Output the [X, Y] coordinate of the center of the cell containing the given text.  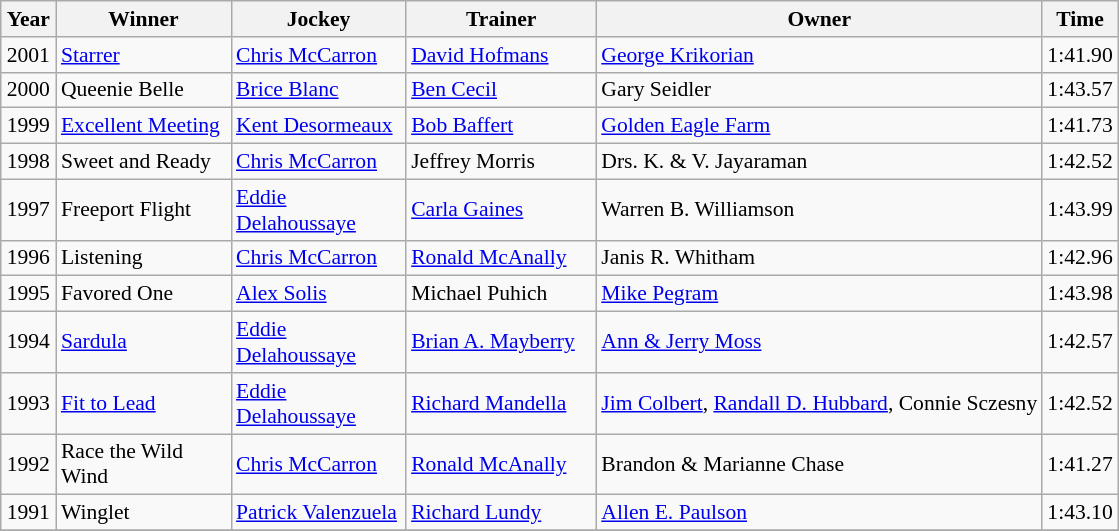
Richard Lundy [501, 513]
Favored One [144, 294]
Excellent Meeting [144, 126]
1994 [28, 342]
George Krikorian [819, 55]
2001 [28, 55]
1:43.57 [1080, 90]
1991 [28, 513]
Ann & Jerry Moss [819, 342]
Owner [819, 19]
Richard Mandella [501, 404]
1996 [28, 258]
1999 [28, 126]
Jockey [318, 19]
Fit to Lead [144, 404]
Winner [144, 19]
1995 [28, 294]
1998 [28, 162]
Trainer [501, 19]
Ben Cecil [501, 90]
Starrer [144, 55]
Race the Wild Wind [144, 464]
Michael Puhich [501, 294]
1:43.10 [1080, 513]
Brice Blanc [318, 90]
Jeffrey Morris [501, 162]
Winglet [144, 513]
David Hofmans [501, 55]
Sweet and Ready [144, 162]
1:43.98 [1080, 294]
Kent Desormeaux [318, 126]
Brian A. Mayberry [501, 342]
Alex Solis [318, 294]
Warren B. Williamson [819, 210]
1:41.73 [1080, 126]
1997 [28, 210]
Listening [144, 258]
Golden Eagle Farm [819, 126]
Jim Colbert, Randall D. Hubbard, Connie Sczesny [819, 404]
1993 [28, 404]
Brandon & Marianne Chase [819, 464]
Allen E. Paulson [819, 513]
Queenie Belle [144, 90]
1:41.90 [1080, 55]
Patrick Valenzuela [318, 513]
1:42.57 [1080, 342]
Carla Gaines [501, 210]
Janis R. Whitham [819, 258]
Freeport Flight [144, 210]
1992 [28, 464]
Time [1080, 19]
Drs. K. & V. Jayaraman [819, 162]
Year [28, 19]
Mike Pegram [819, 294]
2000 [28, 90]
1:41.27 [1080, 464]
Bob Baffert [501, 126]
1:42.96 [1080, 258]
1:43.99 [1080, 210]
Gary Seidler [819, 90]
Sardula [144, 342]
